From the cell containing the given text, extract its center point as [x, y] coordinate. 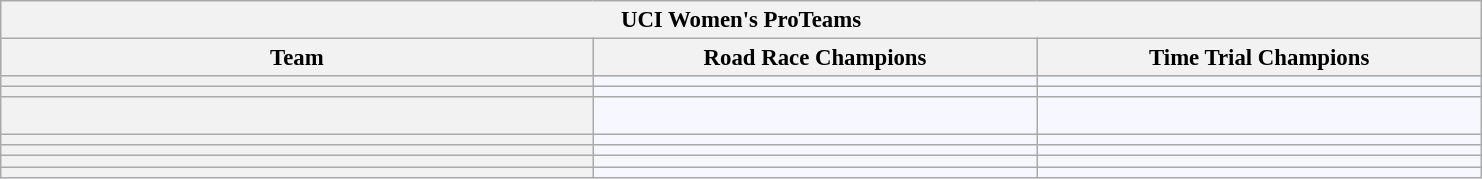
Road Race Champions [815, 58]
UCI Women's ProTeams [741, 20]
Team [297, 58]
Time Trial Champions [1259, 58]
